Extract the [x, y] coordinate from the center of the cell holding the provided text.  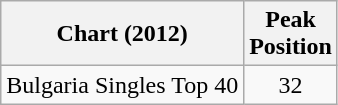
32 [291, 85]
Bulgaria Singles Top 40 [122, 85]
Chart (2012) [122, 34]
PeakPosition [291, 34]
